For the text-containing cell, return its midpoint in (X, Y) coordinate format. 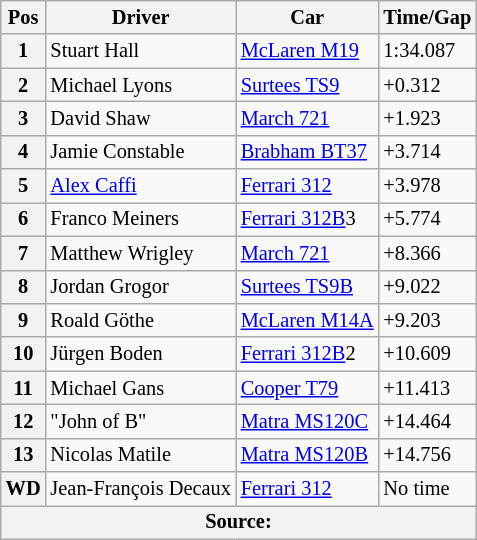
Stuart Hall (141, 51)
Ferrari 312B3 (308, 219)
Car (308, 17)
Roald Göthe (141, 320)
Matthew Wrigley (141, 253)
Michael Lyons (141, 85)
+9.022 (428, 287)
Driver (141, 17)
1:34.087 (428, 51)
Cooper T79 (308, 388)
+5.774 (428, 219)
7 (24, 253)
10 (24, 354)
Michael Gans (141, 388)
Jürgen Boden (141, 354)
Pos (24, 17)
Jamie Constable (141, 152)
8 (24, 287)
+11.413 (428, 388)
McLaren M19 (308, 51)
Surtees TS9B (308, 287)
McLaren M14A (308, 320)
11 (24, 388)
2 (24, 85)
Alex Caffi (141, 186)
Jordan Grogor (141, 287)
4 (24, 152)
+10.609 (428, 354)
3 (24, 118)
+9.203 (428, 320)
+14.464 (428, 421)
6 (24, 219)
+14.756 (428, 455)
Matra MS120B (308, 455)
12 (24, 421)
WD (24, 489)
+0.312 (428, 85)
Time/Gap (428, 17)
+8.366 (428, 253)
+1.923 (428, 118)
Source: (238, 522)
David Shaw (141, 118)
13 (24, 455)
Nicolas Matile (141, 455)
Matra MS120C (308, 421)
Brabham BT37 (308, 152)
1 (24, 51)
No time (428, 489)
5 (24, 186)
9 (24, 320)
"John of B" (141, 421)
Franco Meiners (141, 219)
Ferrari 312B2 (308, 354)
+3.978 (428, 186)
Jean-François Decaux (141, 489)
Surtees TS9 (308, 85)
+3.714 (428, 152)
